Extract the (X, Y) coordinate from the center of the cell holding the provided text.  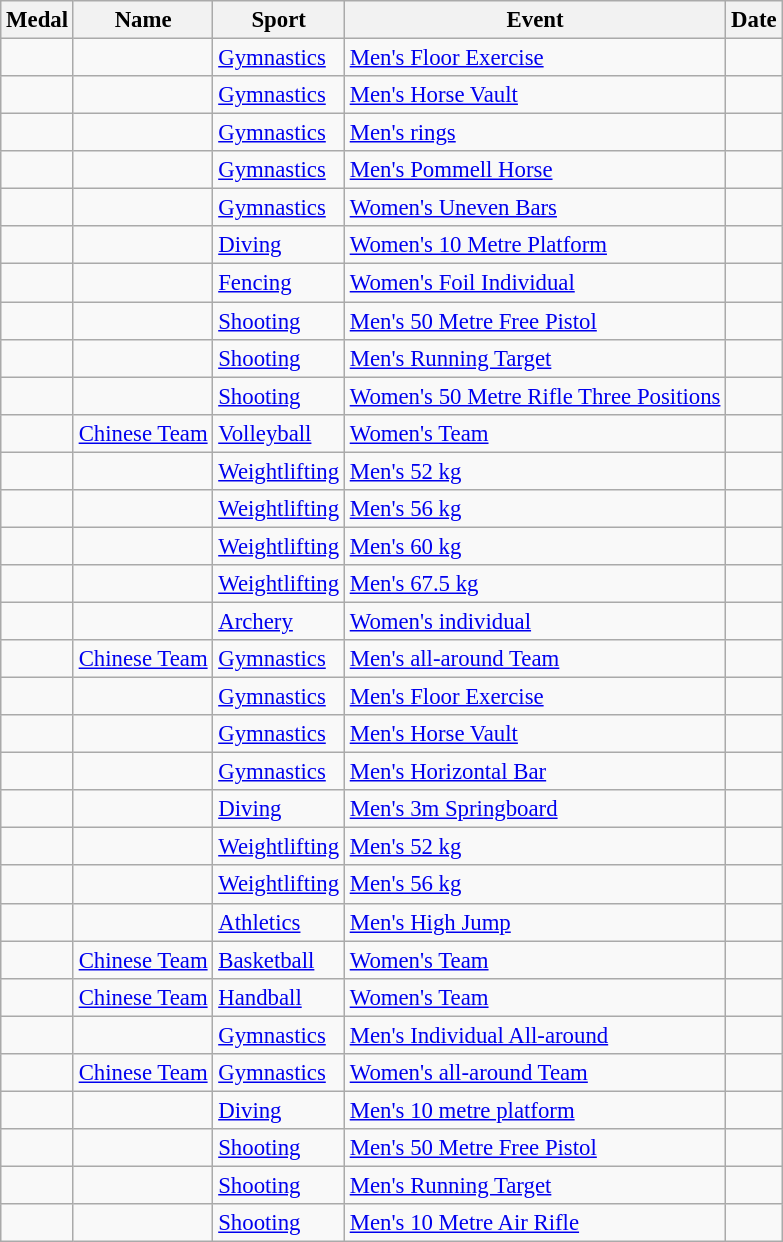
Athletics (279, 922)
Women's Foil Individual (534, 283)
Men's 60 kg (534, 546)
Men's 10 Metre Air Rifle (534, 1223)
Women's 50 Metre Rifle Three Positions (534, 396)
Women's 10 Metre Platform (534, 245)
Men's Individual All-around (534, 1035)
Women's Uneven Bars (534, 208)
Women's all-around Team (534, 1073)
Men's all-around Team (534, 659)
Men's 67.5 kg (534, 584)
Men's rings (534, 133)
Men's High Jump (534, 922)
Fencing (279, 283)
Men's Pommell Horse (534, 170)
Men's 10 metre platform (534, 1110)
Medal (38, 20)
Men's Horizontal Bar (534, 772)
Handball (279, 997)
Date (754, 20)
Men's 3m Springboard (534, 809)
Archery (279, 621)
Sport (279, 20)
Event (534, 20)
Women's individual (534, 621)
Name (143, 20)
Basketball (279, 960)
Volleyball (279, 433)
